Search for the cell housing the specified text and yield its (X, Y) center coordinate. 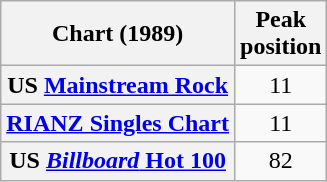
Chart (1989) (118, 34)
Peakposition (281, 34)
US Billboard Hot 100 (118, 161)
US Mainstream Rock (118, 85)
RIANZ Singles Chart (118, 123)
82 (281, 161)
